Provide the [X, Y] coordinate of the cell's center where the given text is located.  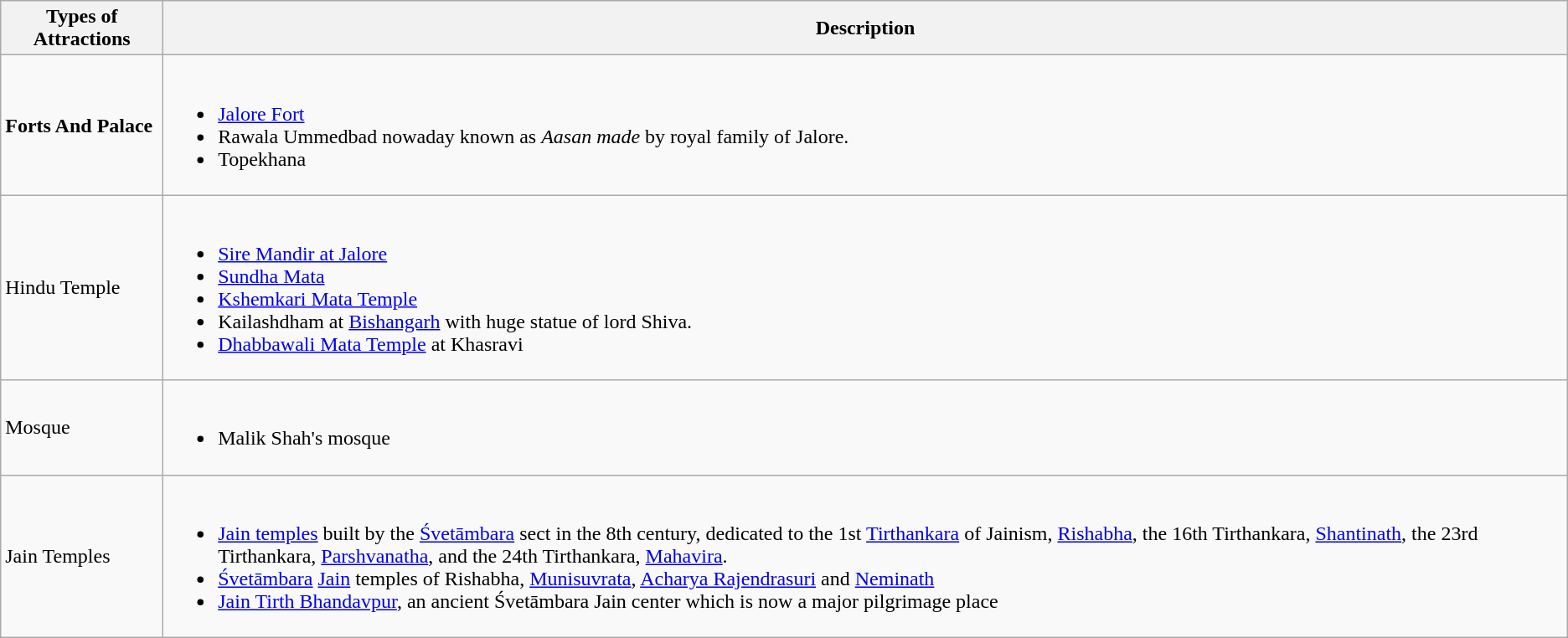
Description [866, 28]
Hindu Temple [82, 288]
Mosque [82, 427]
Types of Attractions [82, 28]
Malik Shah's mosque [866, 427]
Jalore FortRawala Ummedbad nowaday known as Aasan made by royal family of Jalore.Topekhana [866, 126]
Forts And Palace [82, 126]
Sire Mandir at JaloreSundha MataKshemkari Mata TempleKailashdham at Bishangarh with huge statue of lord Shiva.Dhabbawali Mata Temple at Khasravi [866, 288]
Jain Temples [82, 556]
